Scan for the cell matching the given text and deliver its [x, y] coordinate at center. 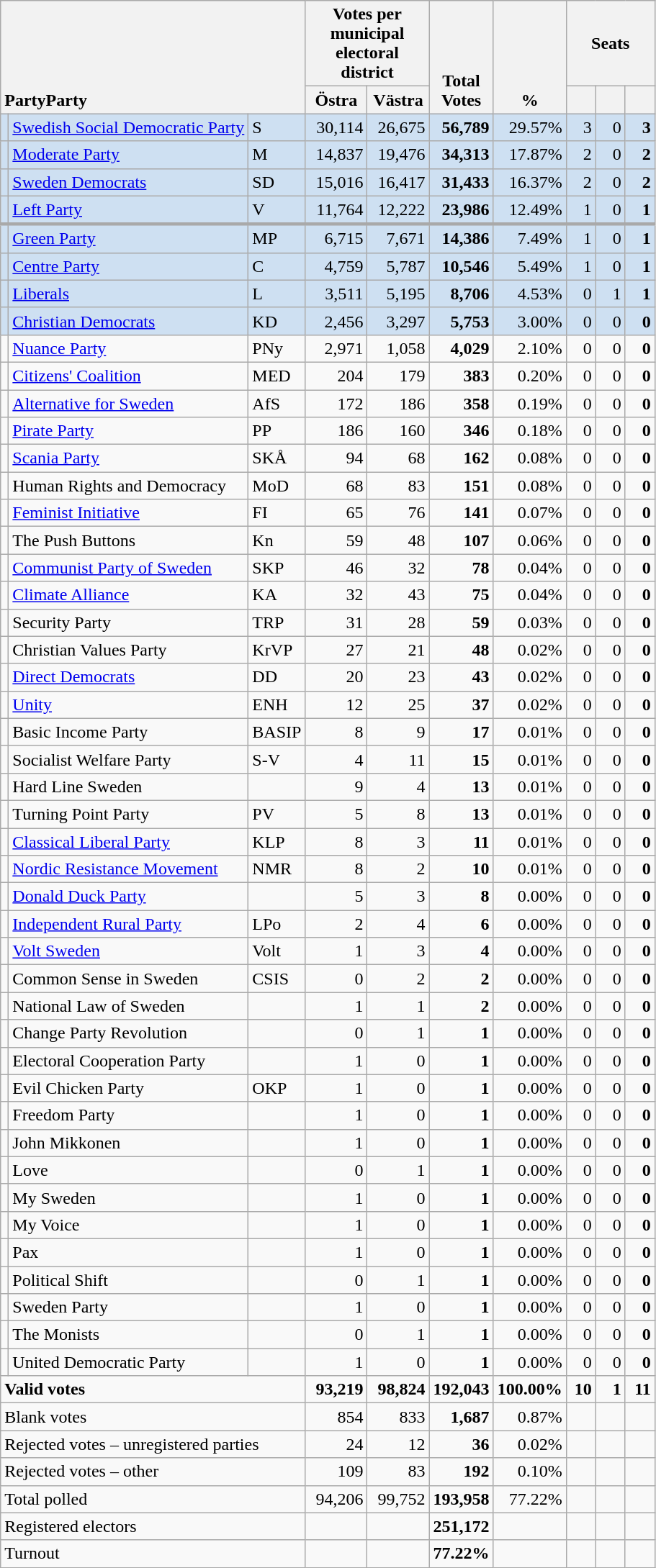
Moderate Party [128, 155]
14,386 [461, 239]
Christian Values Party [128, 650]
Pax [128, 1252]
833 [398, 1417]
17 [461, 732]
Centre Party [128, 266]
8,706 [461, 294]
204 [336, 376]
Sweden Party [128, 1308]
Donald Duck Party [128, 897]
Pirate Party [128, 431]
L [277, 294]
75 [461, 595]
Feminist Initiative [128, 513]
Volt Sweden [128, 951]
% [530, 58]
S-V [277, 759]
19,476 [398, 155]
15 [461, 759]
56,789 [461, 127]
162 [461, 458]
Registered electors [153, 1526]
Scania Party [128, 458]
Hard Line Sweden [128, 787]
28 [398, 622]
Christian Democrats [128, 321]
5,195 [398, 294]
346 [461, 431]
78 [461, 568]
2,456 [336, 321]
193,958 [461, 1499]
6,715 [336, 239]
The Push Buttons [128, 540]
Human Rights and Democracy [128, 486]
160 [398, 431]
4,029 [461, 348]
Freedom Party [128, 1115]
Turning Point Party [128, 814]
16.37% [530, 182]
12.49% [530, 210]
0.87% [530, 1417]
PartyParty [153, 58]
Love [128, 1170]
Unity [128, 704]
37 [461, 704]
98,824 [398, 1390]
16,417 [398, 182]
LPo [277, 924]
93,219 [336, 1390]
4.53% [530, 294]
KrVP [277, 650]
My Voice [128, 1225]
DD [277, 677]
14,837 [336, 155]
Blank votes [153, 1417]
SD [277, 182]
0.18% [530, 431]
SKÅ [277, 458]
29.57% [530, 127]
23 [398, 677]
FI [277, 513]
Political Shift [128, 1280]
KLP [277, 841]
1,687 [461, 1417]
4,759 [336, 266]
2,971 [336, 348]
30,114 [336, 127]
Valid votes [153, 1390]
PV [277, 814]
MoD [277, 486]
179 [398, 376]
31,433 [461, 182]
7,671 [398, 239]
21 [398, 650]
Security Party [128, 622]
Swedish Social Democratic Party [128, 127]
BASIP [277, 732]
94,206 [336, 1499]
192 [461, 1472]
34,313 [461, 155]
Basic Income Party [128, 732]
358 [461, 404]
383 [461, 376]
0.20% [530, 376]
46 [336, 568]
Alternative for Sweden [128, 404]
65 [336, 513]
OKP [277, 1088]
Nuance Party [128, 348]
3.00% [530, 321]
109 [336, 1472]
0.03% [530, 622]
6 [461, 924]
Seats [611, 43]
24 [336, 1444]
PNy [277, 348]
Västra [398, 100]
1,058 [398, 348]
S [277, 127]
Evil Chicken Party [128, 1088]
Turnout [153, 1554]
151 [461, 486]
V [277, 210]
KA [277, 595]
3,511 [336, 294]
Kn [277, 540]
Total Votes [461, 58]
854 [336, 1417]
31 [336, 622]
Citizens' Coalition [128, 376]
5.49% [530, 266]
Volt [277, 951]
3,297 [398, 321]
10,546 [461, 266]
My Sweden [128, 1197]
Change Party Revolution [128, 1033]
5,787 [398, 266]
Left Party [128, 210]
25 [398, 704]
94 [336, 458]
Independent Rural Party [128, 924]
5,753 [461, 321]
Common Sense in Sweden [128, 979]
KD [277, 321]
MP [277, 239]
Classical Liberal Party [128, 841]
0.06% [530, 540]
23,986 [461, 210]
Rejected votes – unregistered parties [153, 1444]
7.49% [530, 239]
ENH [277, 704]
NMR [277, 869]
Climate Alliance [128, 595]
The Monists [128, 1335]
17.87% [530, 155]
99,752 [398, 1499]
National Law of Sweden [128, 1006]
0.07% [530, 513]
Votes per municipal electoral district [367, 43]
0.10% [530, 1472]
172 [336, 404]
United Democratic Party [128, 1362]
192,043 [461, 1390]
26,675 [398, 127]
PP [277, 431]
27 [336, 650]
C [277, 266]
Nordic Resistance Movement [128, 869]
Liberals [128, 294]
Green Party [128, 239]
100.00% [530, 1390]
107 [461, 540]
Socialist Welfare Party [128, 759]
Sweden Democrats [128, 182]
Total polled [153, 1499]
MED [277, 376]
TRP [277, 622]
John Mikkonen [128, 1143]
36 [461, 1444]
SKP [277, 568]
Rejected votes – other [153, 1472]
Communist Party of Sweden [128, 568]
M [277, 155]
Direct Democrats [128, 677]
Östra [336, 100]
2.10% [530, 348]
141 [461, 513]
CSIS [277, 979]
76 [398, 513]
AfS [277, 404]
15,016 [336, 182]
251,172 [461, 1526]
Electoral Cooperation Party [128, 1061]
20 [336, 677]
12,222 [398, 210]
11,764 [336, 210]
0.19% [530, 404]
